Output the [X, Y] coordinate of the center of the cell containing the given text.  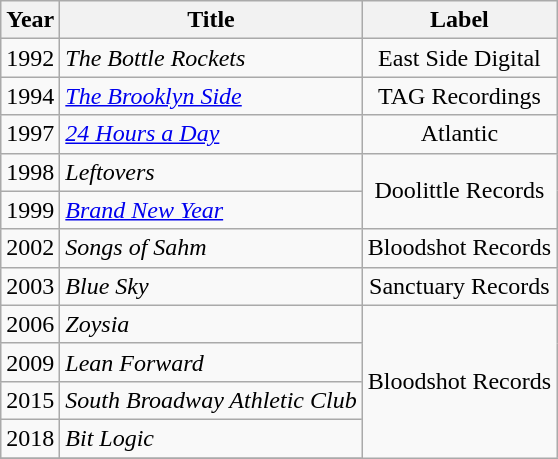
2002 [30, 248]
Year [30, 20]
Leftovers [211, 172]
Atlantic [459, 134]
Songs of Sahm [211, 248]
Sanctuary Records [459, 286]
The Brooklyn Side [211, 96]
Lean Forward [211, 362]
Label [459, 20]
The Bottle Rockets [211, 58]
1992 [30, 58]
Bit Logic [211, 438]
East Side Digital [459, 58]
2006 [30, 324]
Doolittle Records [459, 191]
1994 [30, 96]
1997 [30, 134]
TAG Recordings [459, 96]
1999 [30, 210]
2015 [30, 400]
Zoysia [211, 324]
1998 [30, 172]
2009 [30, 362]
2018 [30, 438]
2003 [30, 286]
24 Hours a Day [211, 134]
Blue Sky [211, 286]
Title [211, 20]
Brand New Year [211, 210]
South Broadway Athletic Club [211, 400]
